Provide the [X, Y] coordinate of the cell's center where the given text is located.  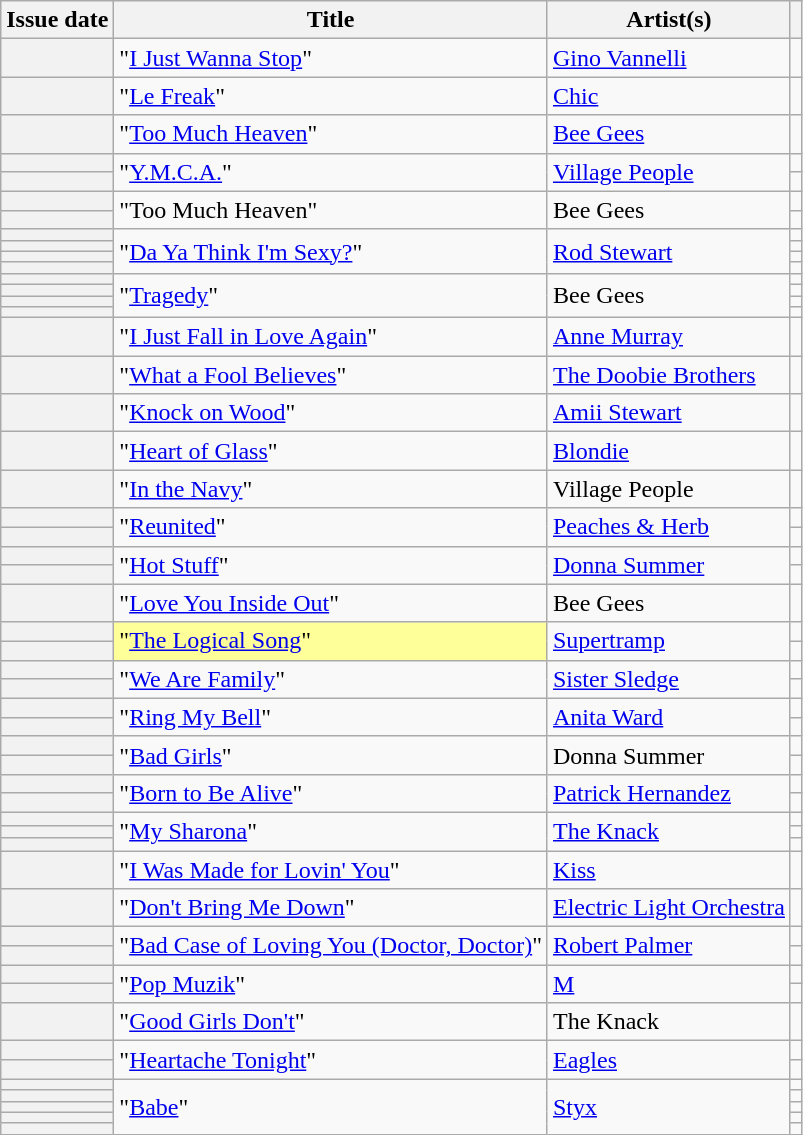
Supertramp [668, 641]
Eagles [668, 1060]
Blondie [668, 451]
Sister Sledge [668, 679]
The Doobie Brothers [668, 375]
"Le Freak" [331, 96]
"Born to Be Alive" [331, 793]
Amii Stewart [668, 413]
Issue date [58, 20]
Gino Vannelli [668, 58]
Styx [668, 1106]
"In the Navy" [331, 489]
"Heart of Glass" [331, 451]
M [668, 984]
"Heartache Tonight" [331, 1060]
"We Are Family" [331, 679]
Anita Ward [668, 717]
"The Logical Song" [331, 641]
"Don't Bring Me Down" [331, 908]
Rod Stewart [668, 251]
Electric Light Orchestra [668, 908]
"Knock on Wood" [331, 413]
"Bad Case of Loving You (Doctor, Doctor)" [331, 946]
"Love You Inside Out" [331, 603]
Kiss [668, 869]
Robert Palmer [668, 946]
Title [331, 20]
"Ring My Bell" [331, 717]
"I Just Wanna Stop" [331, 58]
"What a Fool Believes" [331, 375]
"I Just Fall in Love Again" [331, 337]
"Da Ya Think I'm Sexy?" [331, 251]
"Hot Stuff" [331, 565]
"Reunited" [331, 527]
"Babe" [331, 1106]
"Bad Girls" [331, 755]
"Good Girls Don't" [331, 1022]
Artist(s) [668, 20]
"Tragedy" [331, 295]
Anne Murray [668, 337]
"Pop Muzik" [331, 984]
Patrick Hernandez [668, 793]
"I Was Made for Lovin' You" [331, 869]
"My Sharona" [331, 831]
Peaches & Herb [668, 527]
Chic [668, 96]
"Y.M.C.A." [331, 172]
